Pinpoint the cell where the given text exists, returning its (x, y) midpoint coordinate. 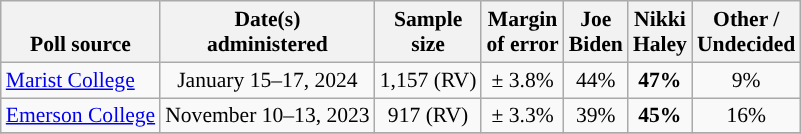
Poll source (80, 32)
47% (660, 80)
± 3.8% (522, 80)
Marist College (80, 80)
45% (660, 116)
1,157 (RV) (428, 80)
9% (746, 80)
39% (596, 116)
Other /Undecided (746, 32)
Samplesize (428, 32)
NikkiHaley (660, 32)
January 15–17, 2024 (268, 80)
November 10–13, 2023 (268, 116)
917 (RV) (428, 116)
44% (596, 80)
Marginof error (522, 32)
Date(s)administered (268, 32)
JoeBiden (596, 32)
Emerson College (80, 116)
± 3.3% (522, 116)
16% (746, 116)
